Return (x, y) of the center of cell containing provided text 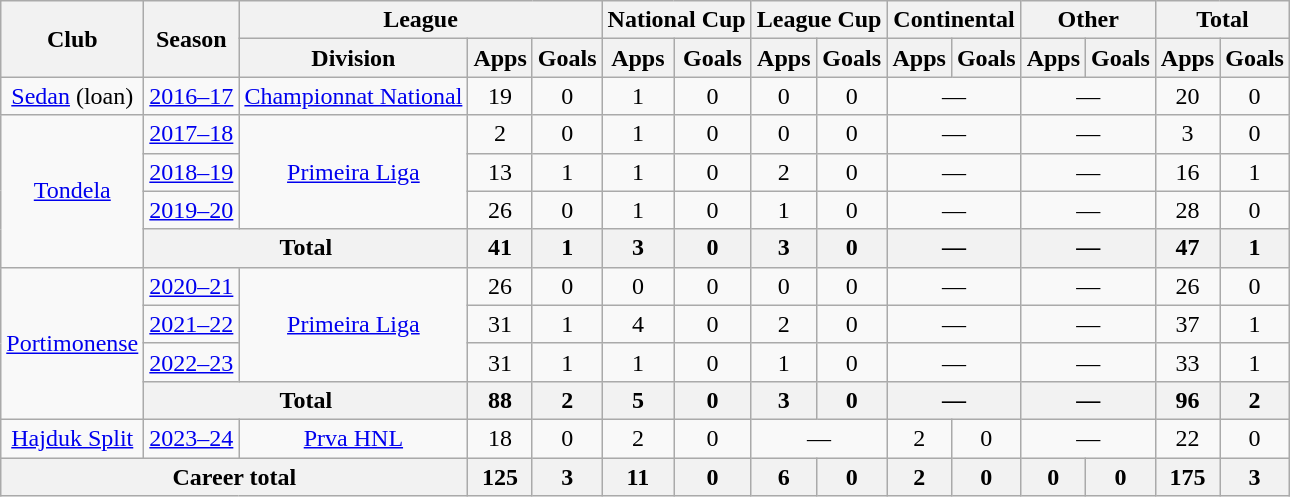
37 (1187, 324)
League (420, 20)
League Cup (819, 20)
Division (354, 58)
18 (500, 438)
Career total (234, 477)
Sedan (loan) (72, 96)
Continental (954, 20)
16 (1187, 172)
National Cup (676, 20)
47 (1187, 248)
Prva HNL (354, 438)
Portimonense (72, 343)
Club (72, 39)
2019–20 (192, 210)
6 (784, 477)
2016–17 (192, 96)
Season (192, 39)
2017–18 (192, 134)
4 (638, 324)
2018–19 (192, 172)
33 (1187, 362)
125 (500, 477)
19 (500, 96)
22 (1187, 438)
2020–21 (192, 286)
2023–24 (192, 438)
11 (638, 477)
13 (500, 172)
175 (1187, 477)
Tondela (72, 191)
Hajduk Split (72, 438)
2021–22 (192, 324)
2022–23 (192, 362)
Other (1088, 20)
41 (500, 248)
Championnat National (354, 96)
88 (500, 400)
20 (1187, 96)
96 (1187, 400)
5 (638, 400)
28 (1187, 210)
